Return the [X, Y] coordinate for the center point of the cell that contains the specified text.  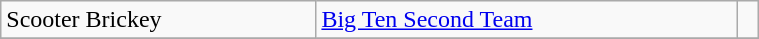
Scooter Brickey [158, 20]
Big Ten Second Team [526, 20]
